Find where the given text appears and provide that cell's center as [x, y] coordinate. 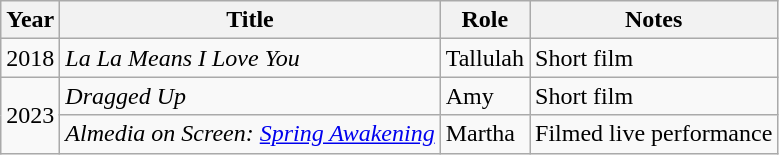
La La Means I Love You [250, 58]
Almedia on Screen: Spring Awakening [250, 134]
Martha [484, 134]
Amy [484, 96]
Title [250, 20]
2018 [30, 58]
Filmed live performance [654, 134]
Dragged Up [250, 96]
Year [30, 20]
Tallulah [484, 58]
Notes [654, 20]
2023 [30, 115]
Role [484, 20]
